Return (x, y) of the center of cell containing provided text 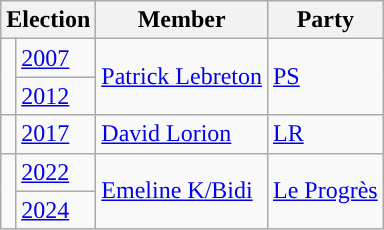
2007 (56, 58)
2024 (56, 210)
LR (325, 134)
2017 (56, 134)
2012 (56, 96)
PS (325, 77)
Party (325, 20)
Le Progrès (325, 191)
David Lorion (182, 134)
Election (48, 20)
Patrick Lebreton (182, 77)
2022 (56, 172)
Emeline K/Bidi (182, 191)
Member (182, 20)
